Pinpoint the cell where the given text exists, returning its (X, Y) midpoint coordinate. 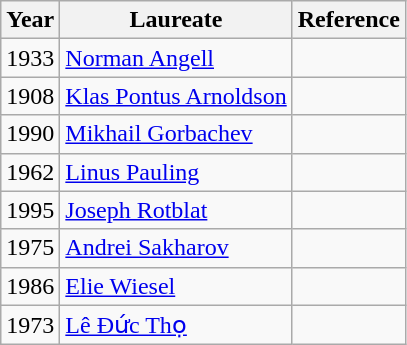
Mikhail Gorbachev (176, 134)
1933 (30, 58)
Lê Đức Thọ (176, 325)
Year (30, 20)
1986 (30, 286)
1975 (30, 248)
Joseph Rotblat (176, 210)
1962 (30, 172)
Andrei Sakharov (176, 248)
Norman Angell (176, 58)
1908 (30, 96)
1990 (30, 134)
1995 (30, 210)
Laureate (176, 20)
1973 (30, 325)
Reference (348, 20)
Linus Pauling (176, 172)
Klas Pontus Arnoldson (176, 96)
Elie Wiesel (176, 286)
